Identify which cell holds the provided text, then report its [X, Y] central coordinate. 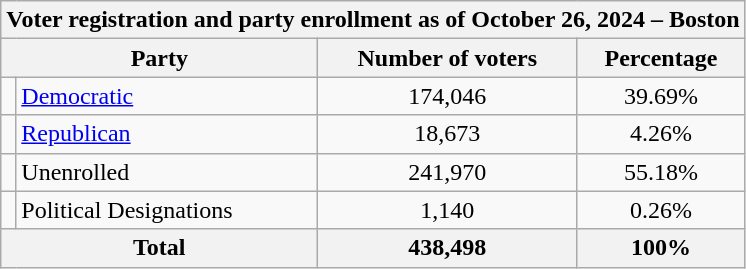
Number of voters [448, 58]
174,046 [448, 96]
55.18% [661, 172]
Voter registration and party enrollment as of October 26, 2024 – Boston [373, 20]
438,498 [448, 248]
Percentage [661, 58]
39.69% [661, 96]
Total [160, 248]
Republican [167, 134]
1,140 [448, 210]
Democratic [167, 96]
Party [160, 58]
Political Designations [167, 210]
Unenrolled [167, 172]
18,673 [448, 134]
100% [661, 248]
4.26% [661, 134]
0.26% [661, 210]
241,970 [448, 172]
